Return the [x, y] coordinate for the center point of the cell that contains the specified text.  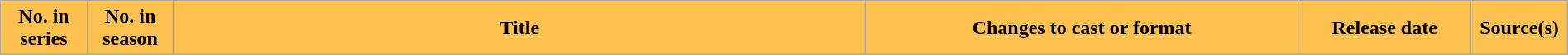
No. inseason [131, 28]
Source(s) [1519, 28]
No. inseries [45, 28]
Release date [1384, 28]
Title [519, 28]
Changes to cast or format [1082, 28]
